Find where the given text appears and provide that cell's center as (X, Y) coordinate. 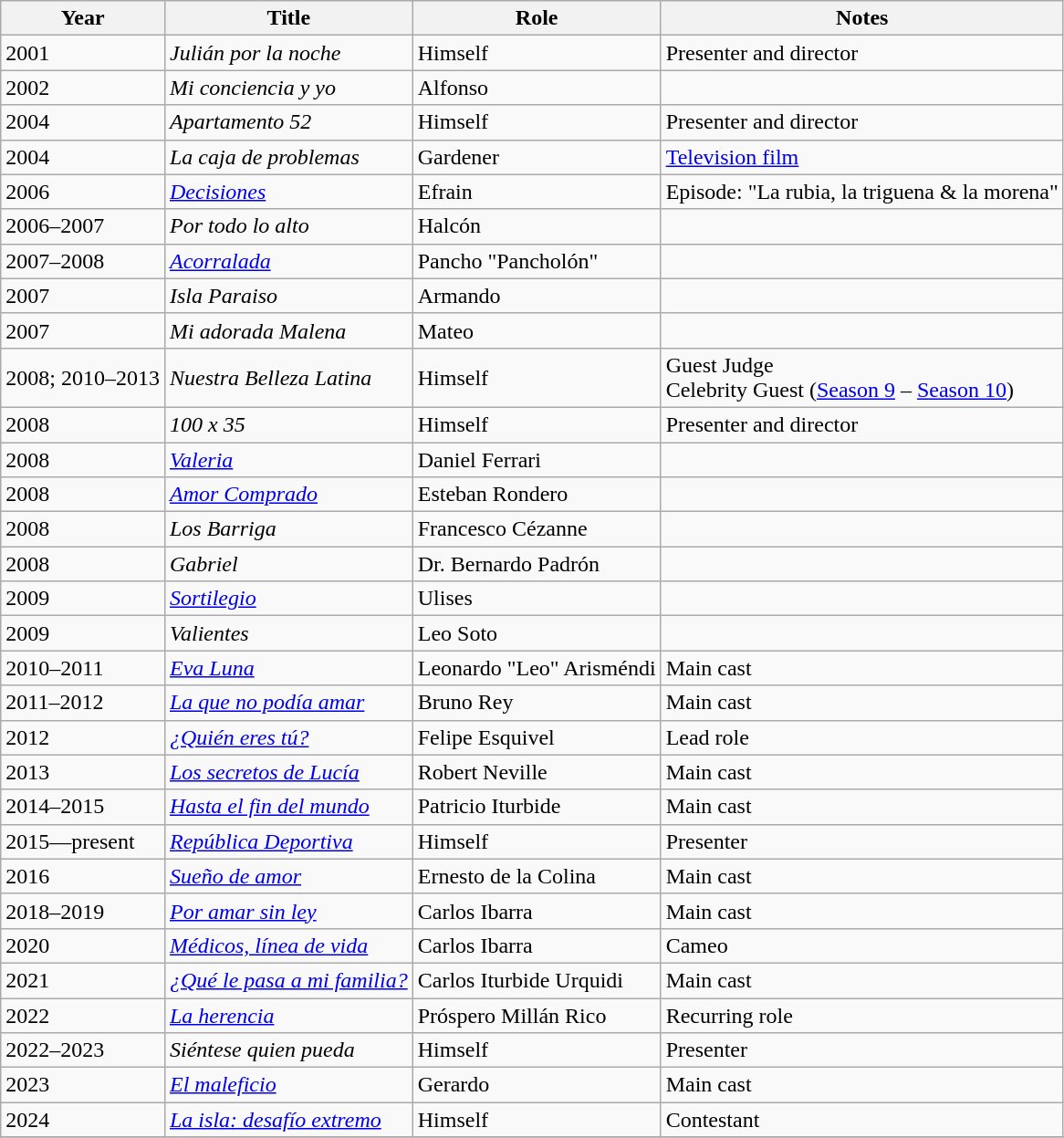
Sueño de amor (288, 876)
Ulises (537, 599)
Contestant (861, 1120)
La isla: desafío extremo (288, 1120)
Armando (537, 296)
2018–2019 (83, 911)
Valeria (288, 459)
Sortilegio (288, 599)
Ernesto de la Colina (537, 876)
Hasta el fin del mundo (288, 807)
2010–2011 (83, 668)
2020 (83, 945)
2012 (83, 737)
2023 (83, 1085)
100 x 35 (288, 424)
Decisiones (288, 192)
Mi conciencia y yo (288, 88)
Leo Soto (537, 633)
Esteban Rondero (537, 495)
Apartamento 52 (288, 122)
Guest Judge Celebrity Guest (Season 9 – Season 10) (861, 378)
Cameo (861, 945)
¿Quién eres tú? (288, 737)
Title (288, 18)
Por amar sin ley (288, 911)
2015—present (83, 841)
Francesco Cézanne (537, 529)
Nuestra Belleza Latina (288, 378)
Patricio Iturbide (537, 807)
Mi adorada Malena (288, 330)
Halcón (537, 226)
Role (537, 18)
Los secretos de Lucía (288, 772)
Year (83, 18)
Pancho "Pancholón" (537, 261)
2008; 2010–2013 (83, 378)
2001 (83, 53)
Carlos Iturbide Urquidi (537, 980)
Amor Comprado (288, 495)
2006–2007 (83, 226)
Isla Paraiso (288, 296)
2016 (83, 876)
Episode: "La rubia, la triguena & la morena" (861, 192)
Acorralada (288, 261)
Siéntese quien pueda (288, 1050)
Alfonso (537, 88)
2013 (83, 772)
Julián por la noche (288, 53)
2007–2008 (83, 261)
Médicos, línea de vida (288, 945)
Bruno Rey (537, 703)
Felipe Esquivel (537, 737)
República Deportiva (288, 841)
Mateo (537, 330)
Por todo lo alto (288, 226)
2022 (83, 1016)
Notes (861, 18)
Recurring role (861, 1016)
Robert Neville (537, 772)
2024 (83, 1120)
Dr. Bernardo Padrón (537, 564)
La que no podía amar (288, 703)
Daniel Ferrari (537, 459)
Efrain (537, 192)
¿Qué le pasa a mi familia? (288, 980)
Los Barriga (288, 529)
Eva Luna (288, 668)
2002 (83, 88)
El maleficio (288, 1085)
Leonardo "Leo" Arisméndi (537, 668)
2014–2015 (83, 807)
La caja de problemas (288, 157)
Gerardo (537, 1085)
Gardener (537, 157)
Television film (861, 157)
2006 (83, 192)
2021 (83, 980)
Lead role (861, 737)
La herencia (288, 1016)
Valientes (288, 633)
2011–2012 (83, 703)
Gabriel (288, 564)
Próspero Millán Rico (537, 1016)
2022–2023 (83, 1050)
